Output the [x, y] coordinate of the center of the cell containing the given text.  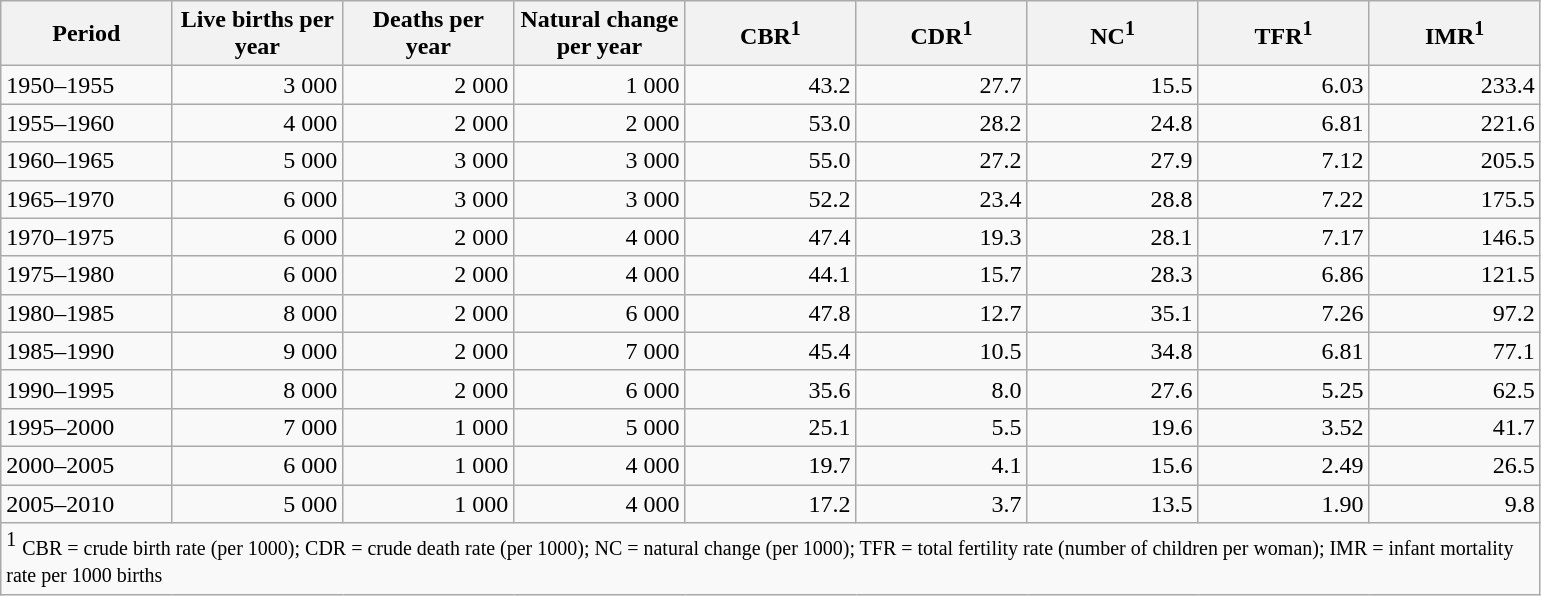
9.8 [1454, 503]
121.5 [1454, 275]
44.1 [770, 275]
7.17 [1284, 237]
7.12 [1284, 161]
28.1 [1112, 237]
97.2 [1454, 313]
27.7 [942, 85]
TFR1 [1284, 34]
77.1 [1454, 351]
Live births per year [258, 34]
41.7 [1454, 427]
47.8 [770, 313]
2000–2005 [86, 465]
12.7 [942, 313]
35.6 [770, 389]
NC1 [1112, 34]
233.4 [1454, 85]
Period [86, 34]
6.03 [1284, 85]
15.7 [942, 275]
28.2 [942, 123]
3.52 [1284, 427]
62.5 [1454, 389]
19.7 [770, 465]
27.2 [942, 161]
52.2 [770, 199]
Deaths per year [428, 34]
35.1 [1112, 313]
15.5 [1112, 85]
19.6 [1112, 427]
15.6 [1112, 465]
19.3 [942, 237]
1995–2000 [86, 427]
IMR1 [1454, 34]
7.22 [1284, 199]
55.0 [770, 161]
43.2 [770, 85]
3.7 [942, 503]
28.8 [1112, 199]
221.6 [1454, 123]
34.8 [1112, 351]
CBR1 [770, 34]
1970–1975 [86, 237]
47.4 [770, 237]
7.26 [1284, 313]
2.49 [1284, 465]
8.0 [942, 389]
1960–1965 [86, 161]
1955–1960 [86, 123]
1990–1995 [86, 389]
146.5 [1454, 237]
Natural change per year [600, 34]
28.3 [1112, 275]
24.8 [1112, 123]
205.5 [1454, 161]
26.5 [1454, 465]
45.4 [770, 351]
23.4 [942, 199]
1965–1970 [86, 199]
10.5 [942, 351]
9 000 [258, 351]
4.1 [942, 465]
2005–2010 [86, 503]
1980–1985 [86, 313]
5.5 [942, 427]
6.86 [1284, 275]
1975–1980 [86, 275]
1950–1955 [86, 85]
27.6 [1112, 389]
5.25 [1284, 389]
1985–1990 [86, 351]
175.5 [1454, 199]
25.1 [770, 427]
1.90 [1284, 503]
CDR1 [942, 34]
17.2 [770, 503]
53.0 [770, 123]
27.9 [1112, 161]
13.5 [1112, 503]
